Identify which cell holds the provided text, then report its (x, y) central coordinate. 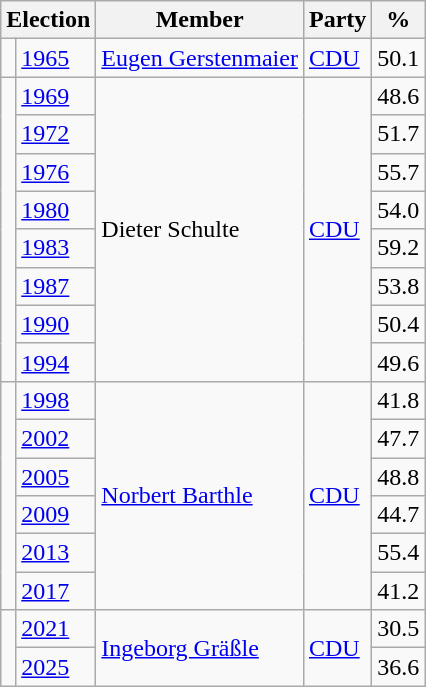
48.8 (398, 477)
48.6 (398, 96)
2025 (56, 667)
50.4 (398, 324)
1969 (56, 96)
55.7 (398, 172)
% (398, 20)
Dieter Schulte (200, 229)
44.7 (398, 515)
47.7 (398, 438)
59.2 (398, 248)
Norbert Barthle (200, 495)
49.6 (398, 362)
36.6 (398, 667)
1972 (56, 134)
2002 (56, 438)
50.1 (398, 58)
2005 (56, 477)
1990 (56, 324)
41.2 (398, 591)
30.5 (398, 629)
41.8 (398, 400)
Election (48, 20)
54.0 (398, 210)
55.4 (398, 553)
1983 (56, 248)
Party (337, 20)
53.8 (398, 286)
Member (200, 20)
2013 (56, 553)
1994 (56, 362)
2017 (56, 591)
Ingeborg Gräßle (200, 648)
1987 (56, 286)
1998 (56, 400)
1980 (56, 210)
1965 (56, 58)
2021 (56, 629)
51.7 (398, 134)
2009 (56, 515)
Eugen Gerstenmaier (200, 58)
1976 (56, 172)
